Output the [x, y] coordinate of the center of the cell containing the given text.  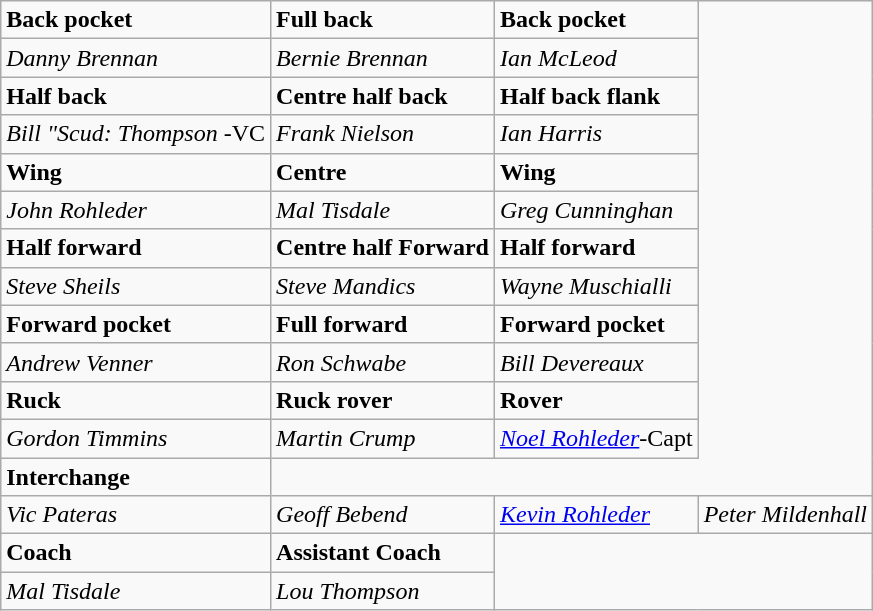
Peter Mildenhall [785, 515]
Ron Schwabe [383, 362]
Bill "Scud: Thompson -VC [136, 134]
Wayne Muschialli [596, 286]
Geoff Bebend [383, 515]
Half back flank [596, 96]
Centre half back [383, 96]
Greg Cunninghan [596, 210]
Martin Crump [383, 438]
Half back [136, 96]
Lou Thompson [383, 591]
Centre [383, 172]
Frank Nielson [383, 134]
Assistant Coach [383, 553]
Noel Rohleder-Capt [596, 438]
Danny Brennan [136, 58]
Ian Harris [596, 134]
Kevin Rohleder [596, 515]
Bill Devereaux [596, 362]
Steve Mandics [383, 286]
Rover [596, 400]
Bernie Brennan [383, 58]
John Rohleder [136, 210]
Ruck [136, 400]
Vic Pateras [136, 515]
Coach [136, 553]
Centre half Forward [383, 248]
Steve Sheils [136, 286]
Ian McLeod [596, 58]
Ruck rover [383, 400]
Gordon Timmins [136, 438]
Full forward [383, 324]
Full back [383, 20]
Interchange [136, 477]
Andrew Venner [136, 362]
